Extract the [X, Y] coordinate from the center of the cell holding the provided text.  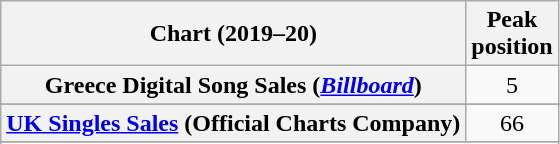
66 [512, 123]
UK Singles Sales (Official Charts Company) [234, 123]
Chart (2019–20) [234, 34]
Greece Digital Song Sales (Billboard) [234, 85]
Peakposition [512, 34]
5 [512, 85]
